Provide the (X, Y) coordinate of the cell's center where the given text is located.  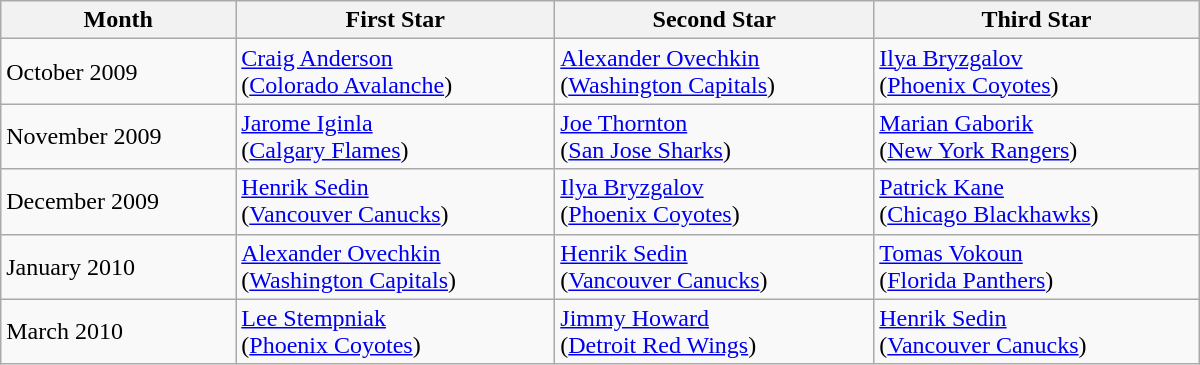
Lee Stempniak(Phoenix Coyotes) (396, 332)
Patrick Kane(Chicago Blackhawks) (1037, 202)
October 2009 (118, 72)
Third Star (1037, 20)
March 2010 (118, 332)
Marian Gaborik(New York Rangers) (1037, 136)
Craig Anderson(Colorado Avalanche) (396, 72)
Month (118, 20)
Joe Thornton(San Jose Sharks) (714, 136)
December 2009 (118, 202)
November 2009 (118, 136)
Tomas Vokoun(Florida Panthers) (1037, 266)
January 2010 (118, 266)
Jimmy Howard(Detroit Red Wings) (714, 332)
First Star (396, 20)
Jarome Iginla(Calgary Flames) (396, 136)
Second Star (714, 20)
